Return (x, y) of the center of cell containing provided text 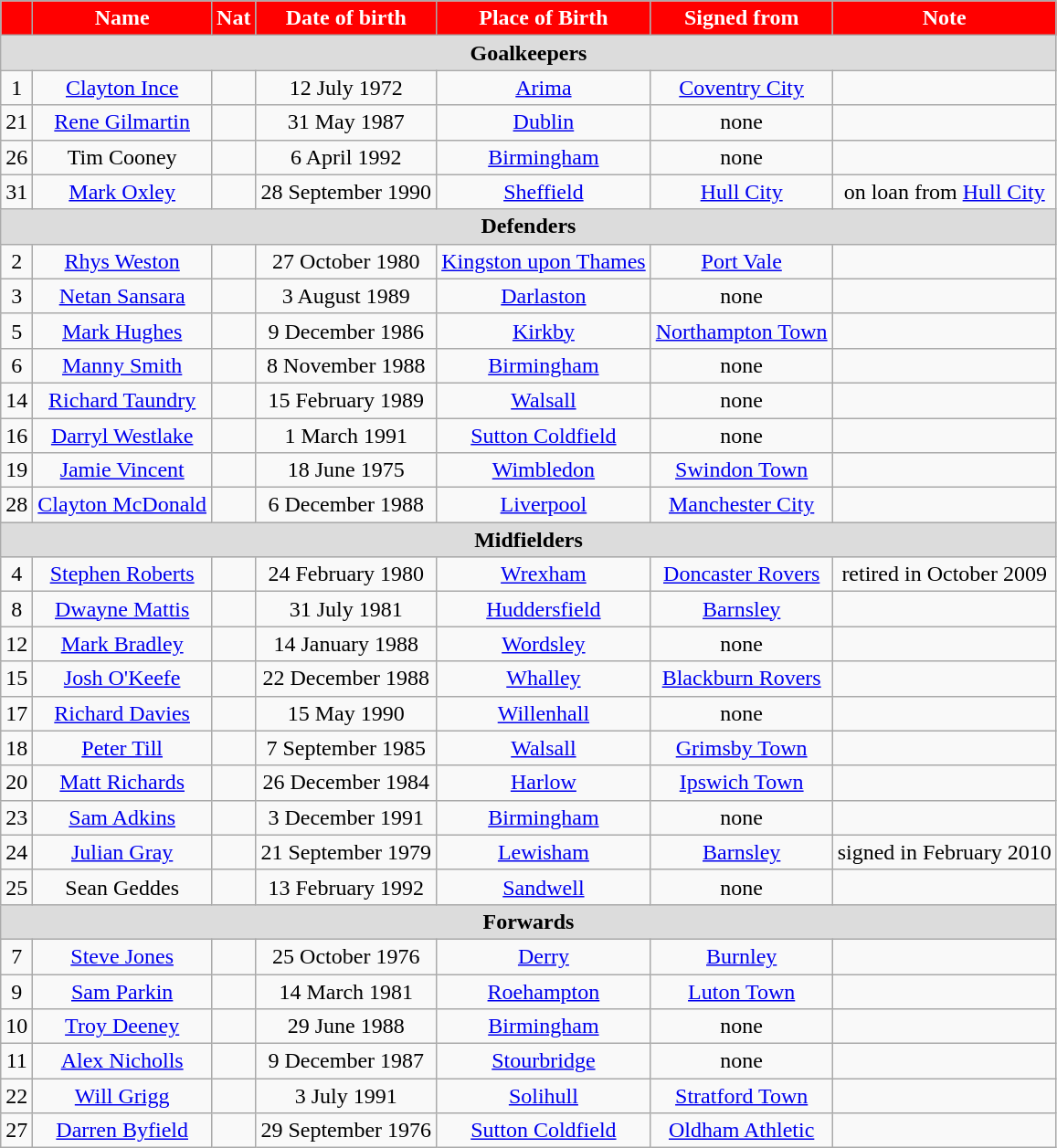
Richard Davies (122, 713)
Sean Geddes (122, 887)
Julian Gray (122, 852)
Whalley (544, 679)
Dublin (544, 122)
Kingston upon Thames (544, 261)
Date of birth (346, 18)
Northampton Town (742, 331)
Wimbledon (544, 470)
25 October 1976 (346, 956)
retired in October 2009 (945, 574)
21 (16, 122)
Note (945, 18)
Sam Parkin (122, 991)
on loan from Hull City (945, 192)
19 (16, 470)
3 (16, 296)
Will Grigg (122, 1096)
27 October 1980 (346, 261)
28 (16, 505)
25 (16, 887)
26 December 1984 (346, 783)
Kirkby (544, 331)
3 August 1989 (346, 296)
6 April 1992 (346, 157)
Sandwell (544, 887)
Nat (234, 18)
Solihull (544, 1096)
31 (16, 192)
Arima (544, 88)
signed in February 2010 (945, 852)
Port Vale (742, 261)
Midfielders (528, 540)
Roehampton (544, 991)
Mark Hughes (122, 331)
Darlaston (544, 296)
24 February 1980 (346, 574)
1 (16, 88)
16 (16, 436)
9 December 1987 (346, 1061)
29 September 1976 (346, 1131)
18 (16, 748)
Dwayne Mattis (122, 609)
Mark Bradley (122, 644)
22 December 1988 (346, 679)
14 January 1988 (346, 644)
Swindon Town (742, 470)
Jamie Vincent (122, 470)
11 (16, 1061)
15 May 1990 (346, 713)
15 February 1989 (346, 400)
Goalkeepers (528, 53)
8 November 1988 (346, 365)
Stephen Roberts (122, 574)
2 (16, 261)
Burnley (742, 956)
Derry (544, 956)
Place of Birth (544, 18)
26 (16, 157)
Clayton Ince (122, 88)
31 July 1981 (346, 609)
7 (16, 956)
Lewisham (544, 852)
23 (16, 817)
13 February 1992 (346, 887)
Forwards (528, 922)
29 June 1988 (346, 1027)
Huddersfield (544, 609)
Hull City (742, 192)
Harlow (544, 783)
Mark Oxley (122, 192)
24 (16, 852)
5 (16, 331)
3 July 1991 (346, 1096)
Coventry City (742, 88)
31 May 1987 (346, 122)
9 December 1986 (346, 331)
Rhys Weston (122, 261)
Matt Richards (122, 783)
Sam Adkins (122, 817)
12 (16, 644)
15 (16, 679)
17 (16, 713)
9 (16, 991)
Sheffield (544, 192)
Grimsby Town (742, 748)
28 September 1990 (346, 192)
Ipswich Town (742, 783)
Stratford Town (742, 1096)
Luton Town (742, 991)
8 (16, 609)
Steve Jones (122, 956)
Liverpool (544, 505)
3 December 1991 (346, 817)
Troy Deeney (122, 1027)
Alex Nicholls (122, 1061)
Rene Gilmartin (122, 122)
20 (16, 783)
6 December 1988 (346, 505)
22 (16, 1096)
12 July 1972 (346, 88)
Doncaster Rovers (742, 574)
14 March 1981 (346, 991)
Wordsley (544, 644)
27 (16, 1131)
Richard Taundry (122, 400)
10 (16, 1027)
Peter Till (122, 748)
Name (122, 18)
Wrexham (544, 574)
18 June 1975 (346, 470)
Darren Byfield (122, 1131)
14 (16, 400)
Netan Sansara (122, 296)
Josh O'Keefe (122, 679)
1 March 1991 (346, 436)
Manchester City (742, 505)
Clayton McDonald (122, 505)
Defenders (528, 226)
21 September 1979 (346, 852)
6 (16, 365)
Darryl Westlake (122, 436)
Tim Cooney (122, 157)
Willenhall (544, 713)
Stourbridge (544, 1061)
Blackburn Rovers (742, 679)
Manny Smith (122, 365)
Oldham Athletic (742, 1131)
4 (16, 574)
Signed from (742, 18)
7 September 1985 (346, 748)
